From the cell containing the given text, extract its center point as [x, y] coordinate. 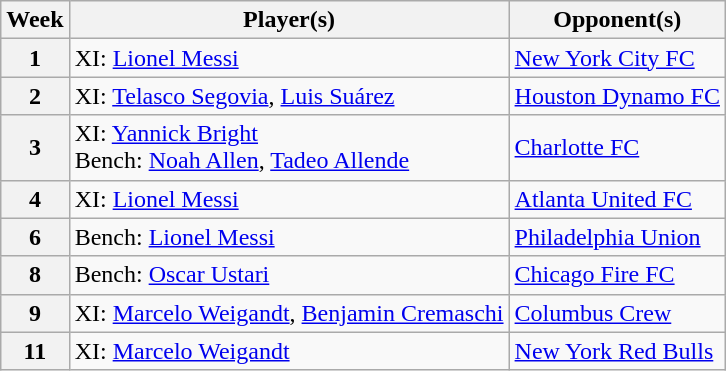
Charlotte FC [617, 148]
New York City FC [617, 58]
XI: Marcelo Weigandt, Benjamin Cremaschi [289, 313]
4 [35, 199]
Houston Dynamo FC [617, 96]
9 [35, 313]
Bench: Oscar Ustari [289, 275]
Opponent(s) [617, 20]
Philadelphia Union [617, 237]
8 [35, 275]
Bench: Lionel Messi [289, 237]
Atlanta United FC [617, 199]
Player(s) [289, 20]
XI: Marcelo Weigandt [289, 351]
3 [35, 148]
Week [35, 20]
6 [35, 237]
XI: Telasco Segovia, Luis Suárez [289, 96]
Columbus Crew [617, 313]
Chicago Fire FC [617, 275]
11 [35, 351]
1 [35, 58]
New York Red Bulls [617, 351]
2 [35, 96]
XI: Yannick BrightBench: Noah Allen, Tadeo Allende [289, 148]
